Pinpoint the cell where the given text exists, returning its (X, Y) midpoint coordinate. 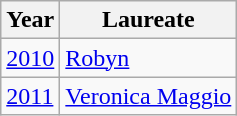
Robyn (148, 58)
Year (30, 20)
Laureate (148, 20)
Veronica Maggio (148, 96)
2011 (30, 96)
2010 (30, 58)
